Extract the (X, Y) coordinate from the center of the cell holding the provided text.  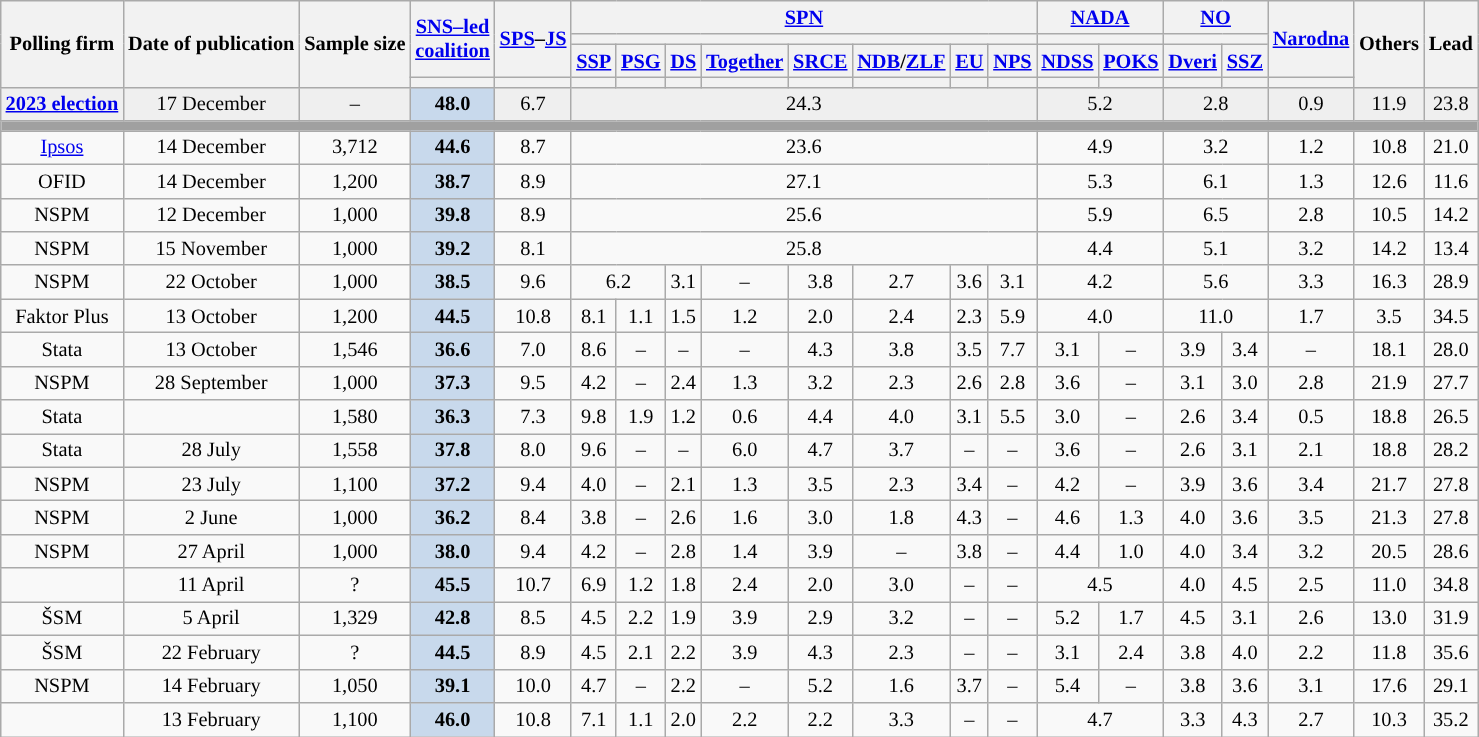
38.7 (452, 181)
Dveri (1193, 61)
37.8 (452, 450)
NADA (1100, 17)
42.8 (452, 618)
NDSS (1068, 61)
34.5 (1451, 316)
9.8 (594, 417)
25.8 (804, 248)
Others (1389, 44)
23 July (211, 484)
26.5 (1451, 417)
SSP (594, 61)
11.8 (1389, 652)
1.4 (744, 551)
11.6 (1451, 181)
SRCE (820, 61)
46.0 (452, 719)
EU (969, 61)
38.5 (452, 282)
27 April (211, 551)
SPN (804, 17)
8.6 (594, 349)
11 April (211, 585)
24.3 (804, 104)
28.6 (1451, 551)
5.1 (1216, 248)
2023 election (62, 104)
7.1 (594, 719)
18.1 (1389, 349)
29.1 (1451, 686)
5 April (211, 618)
6.2 (618, 282)
17 December (211, 104)
36.3 (452, 417)
31.9 (1451, 618)
17.6 (1389, 686)
37.3 (452, 383)
23.8 (1451, 104)
14 February (211, 686)
5.6 (1216, 282)
2 June (211, 517)
39.1 (452, 686)
Date of publication (211, 44)
48.0 (452, 104)
NDB/ZLF (901, 61)
OFID (62, 181)
13 February (211, 719)
6.0 (744, 450)
21.0 (1451, 147)
35.2 (1451, 719)
10.0 (534, 686)
4.6 (1068, 517)
39.2 (452, 248)
20.5 (1389, 551)
36.6 (452, 349)
28.0 (1451, 349)
22 February (211, 652)
0.5 (1311, 417)
1,329 (354, 618)
22 October (211, 282)
Sample size (354, 44)
23.6 (804, 147)
NO (1216, 17)
5.4 (1068, 686)
45.5 (452, 585)
Polling firm (62, 44)
34.8 (1451, 585)
7.7 (1012, 349)
Faktor Plus (62, 316)
12 December (211, 215)
38.0 (452, 551)
37.2 (452, 484)
16.3 (1389, 282)
28 July (211, 450)
8.5 (534, 618)
NPS (1012, 61)
7.0 (534, 349)
2.5 (1311, 585)
15 November (211, 248)
28.2 (1451, 450)
27.1 (804, 181)
SNS–ledcoalition (452, 38)
1.5 (683, 316)
Lead (1451, 44)
1,558 (354, 450)
10.5 (1389, 215)
1.0 (1130, 551)
DS (683, 61)
5.5 (1012, 417)
21.7 (1389, 484)
35.6 (1451, 652)
SPS–JS (534, 38)
PSG (640, 61)
4.9 (1100, 147)
3,712 (354, 147)
28.9 (1451, 282)
0.9 (1311, 104)
Together (744, 61)
Narodna (1311, 38)
1,580 (354, 417)
6.5 (1216, 215)
44.6 (452, 147)
25.6 (804, 215)
POKS (1130, 61)
28 September (211, 383)
1,050 (354, 686)
Ipsos (62, 147)
10.3 (1389, 719)
27.7 (1451, 383)
6.9 (594, 585)
0.6 (744, 417)
9.5 (534, 383)
2.9 (820, 618)
8.0 (534, 450)
21.9 (1389, 383)
10.7 (534, 585)
39.8 (452, 215)
8.7 (534, 147)
21.3 (1389, 517)
36.2 (452, 517)
8.4 (534, 517)
7.3 (534, 417)
SSZ (1245, 61)
13.4 (1451, 248)
6.1 (1216, 181)
1,546 (354, 349)
11.9 (1389, 104)
5.3 (1100, 181)
12.6 (1389, 181)
13.0 (1389, 618)
6.7 (534, 104)
